Locate the cell with the specified text and output its (X, Y) center coordinate. 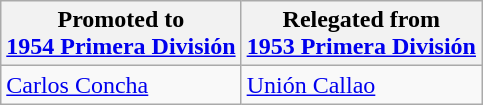
Carlos Concha (121, 85)
Relegated from1953 Primera División (361, 34)
Promoted to1954 Primera División (121, 34)
Unión Callao (361, 85)
